Detect which cell encompasses the target text, then output its [X, Y] center coordinate. 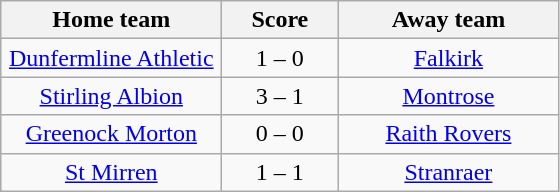
Greenock Morton [112, 134]
St Mirren [112, 172]
Montrose [448, 96]
0 – 0 [280, 134]
Away team [448, 20]
1 – 1 [280, 172]
Raith Rovers [448, 134]
3 – 1 [280, 96]
Falkirk [448, 58]
Stirling Albion [112, 96]
Stranraer [448, 172]
Score [280, 20]
Home team [112, 20]
1 – 0 [280, 58]
Dunfermline Athletic [112, 58]
